Output the (X, Y) coordinate of the center of the cell containing the given text.  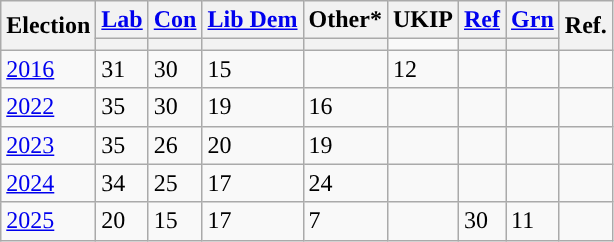
12 (422, 69)
34 (122, 183)
7 (345, 221)
Other* (345, 20)
Ref. (586, 26)
2025 (48, 221)
Lab (122, 20)
UKIP (422, 20)
24 (345, 183)
16 (345, 107)
2024 (48, 183)
26 (175, 145)
2016 (48, 69)
2023 (48, 145)
Ref (482, 20)
Grn (533, 20)
Lib Dem (252, 20)
11 (533, 221)
Election (48, 26)
31 (122, 69)
Con (175, 20)
25 (175, 183)
2022 (48, 107)
